Return the (X, Y) coordinate for the center point of the cell that contains the specified text.  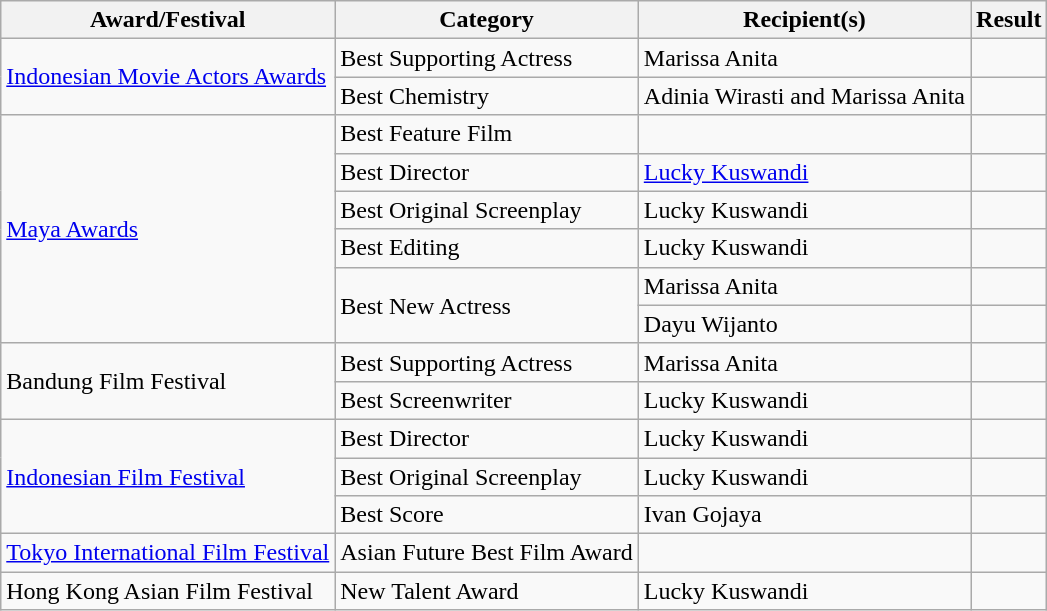
Category (487, 20)
Best Chemistry (487, 96)
Award/Festival (168, 20)
Best Feature Film (487, 134)
Indonesian Film Festival (168, 476)
Recipient(s) (804, 20)
Asian Future Best Film Award (487, 553)
Bandung Film Festival (168, 381)
Best Screenwriter (487, 400)
Best Editing (487, 248)
Best New Actress (487, 305)
Result (1009, 20)
Hong Kong Asian Film Festival (168, 591)
Adinia Wirasti and Marissa Anita (804, 96)
Indonesian Movie Actors Awards (168, 77)
Dayu Wijanto (804, 324)
Tokyo International Film Festival (168, 553)
Ivan Gojaya (804, 515)
Maya Awards (168, 229)
New Talent Award (487, 591)
Best Score (487, 515)
